Scan for the cell matching the given text and deliver its (X, Y) coordinate at center. 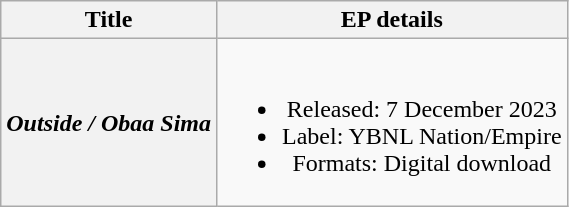
Title (109, 20)
Released: 7 December 2023Label: YBNL Nation/EmpireFormats: Digital download (392, 122)
Outside / Obaa Sima (109, 122)
EP details (392, 20)
